Locate the cell with the specified text and output its (x, y) center coordinate. 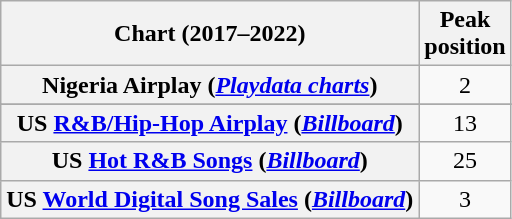
2 (465, 85)
US World Digital Song Sales (Billboard) (210, 199)
Nigeria Airplay (Playdata charts) (210, 85)
Peak position (465, 34)
US Hot R&B Songs (Billboard) (210, 161)
13 (465, 123)
US R&B/Hip-Hop Airplay (Billboard) (210, 123)
Chart (2017–2022) (210, 34)
3 (465, 199)
25 (465, 161)
